Extract the (X, Y) coordinate from the center of the cell holding the provided text.  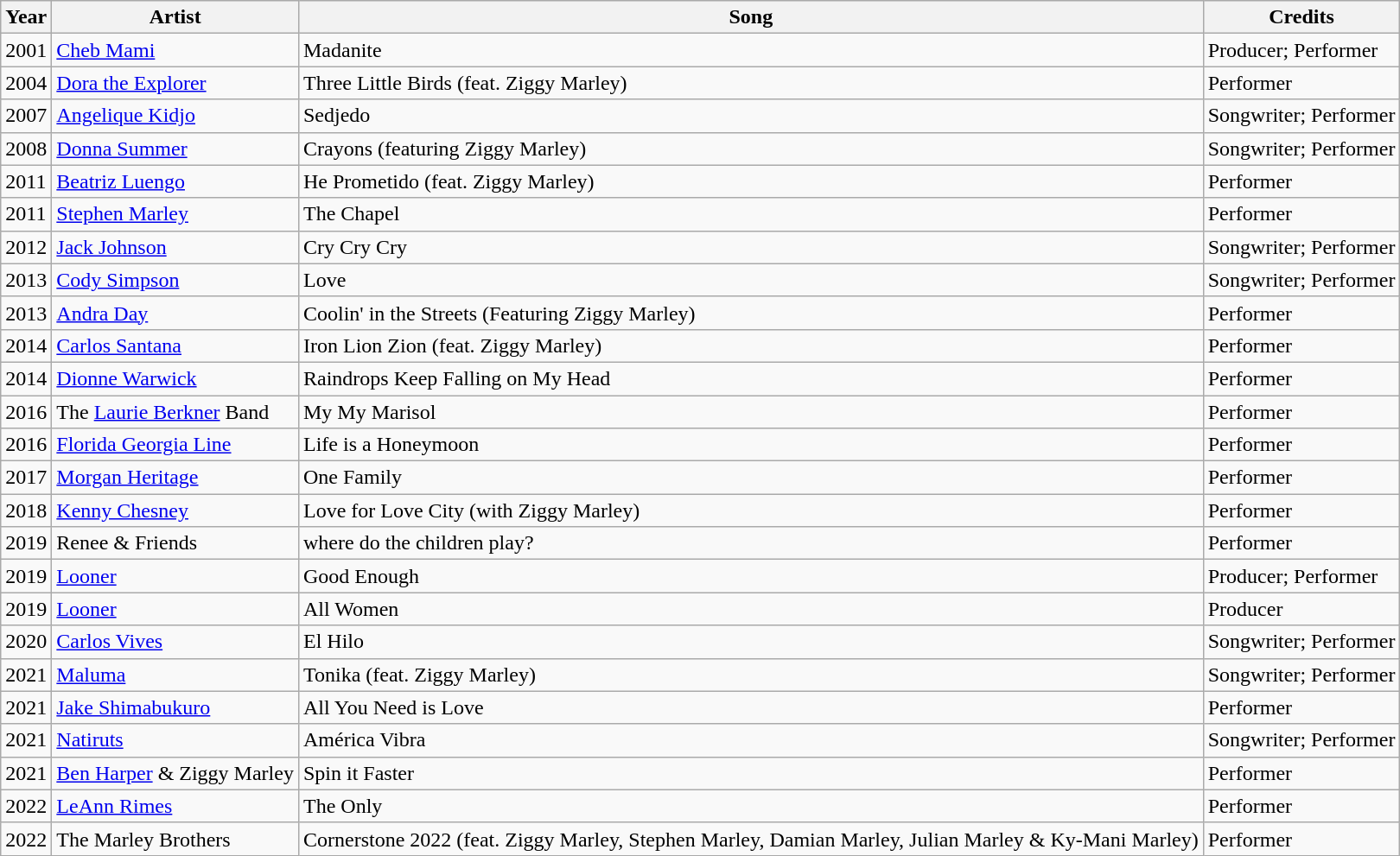
Producer (1301, 609)
Stephen Marley (175, 214)
2001 (26, 50)
Carlos Santana (175, 346)
The Only (750, 806)
Coolin' in the Streets (Featuring Ziggy Marley) (750, 313)
Cheb Mami (175, 50)
My My Marisol (750, 412)
Dora the Explorer (175, 83)
Madanite (750, 50)
Beatriz Luengo (175, 181)
Kenny Chesney (175, 510)
Dionne Warwick (175, 378)
2020 (26, 642)
Cody Simpson (175, 280)
Good Enough (750, 576)
The Laurie Berkner Band (175, 412)
Jake Shimabukuro (175, 707)
Spin it Faster (750, 773)
Morgan Heritage (175, 478)
Natiruts (175, 740)
2018 (26, 510)
Year (26, 17)
Crayons (featuring Ziggy Marley) (750, 149)
The Chapel (750, 214)
2017 (26, 478)
2012 (26, 247)
Credits (1301, 17)
Ben Harper & Ziggy Marley (175, 773)
Florida Georgia Line (175, 445)
Cry Cry Cry (750, 247)
Iron Lion Zion (feat. Ziggy Marley) (750, 346)
Jack Johnson (175, 247)
Angelique Kidjo (175, 116)
Song (750, 17)
Renee & Friends (175, 543)
Carlos Vives (175, 642)
Maluma (175, 675)
El Hilo (750, 642)
where do the children play? (750, 543)
Cornerstone 2022 (feat. Ziggy Marley, Stephen Marley, Damian Marley, Julian Marley & Ky-Mani Marley) (750, 839)
Love for Love City (with Ziggy Marley) (750, 510)
Andra Day (175, 313)
Sedjedo (750, 116)
He Prometido (feat. Ziggy Marley) (750, 181)
Donna Summer (175, 149)
All Women (750, 609)
All You Need is Love (750, 707)
Life is a Honeymoon (750, 445)
Three Little Birds (feat. Ziggy Marley) (750, 83)
2007 (26, 116)
The Marley Brothers (175, 839)
Tonika (feat. Ziggy Marley) (750, 675)
2004 (26, 83)
2008 (26, 149)
LeAnn Rimes (175, 806)
Artist (175, 17)
One Family (750, 478)
América Vibra (750, 740)
Love (750, 280)
Raindrops Keep Falling on My Head (750, 378)
